Determine the [x, y] coordinate at the center of the cell enclosing the given text.  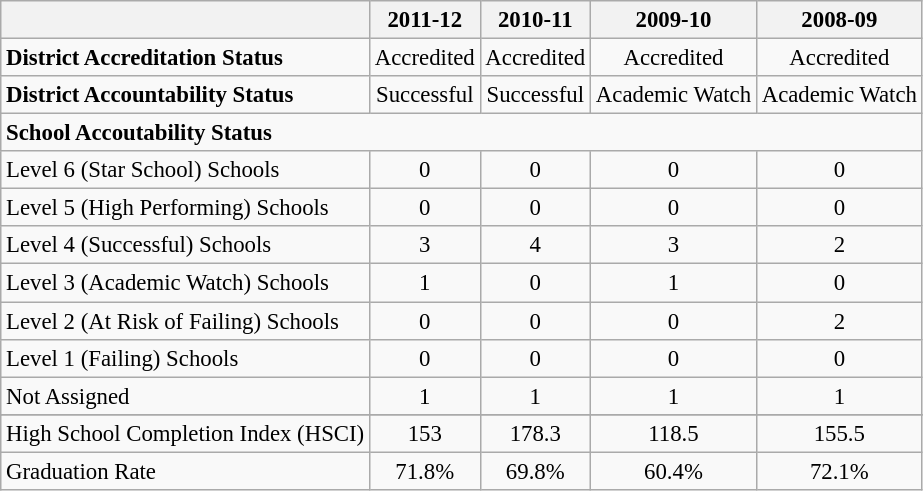
Level 6 (Star School) Schools [186, 170]
School Accoutability Status [462, 133]
2009-10 [674, 20]
69.8% [536, 471]
Not Assigned [186, 396]
Level 2 (At Risk of Failing) Schools [186, 321]
2010-11 [536, 20]
118.5 [674, 433]
2008-09 [839, 20]
72.1% [839, 471]
Level 1 (Failing) Schools [186, 358]
2011-12 [424, 20]
155.5 [839, 433]
Graduation Rate [186, 471]
4 [536, 245]
Level 3 (Academic Watch) Schools [186, 283]
District Accountability Status [186, 95]
Level 5 (High Performing) Schools [186, 208]
178.3 [536, 433]
Level 4 (Successful) Schools [186, 245]
71.8% [424, 471]
60.4% [674, 471]
District Accreditation Status [186, 58]
High School Completion Index (HSCI) [186, 433]
153 [424, 433]
